For the text-containing cell, return its midpoint in [X, Y] coordinate format. 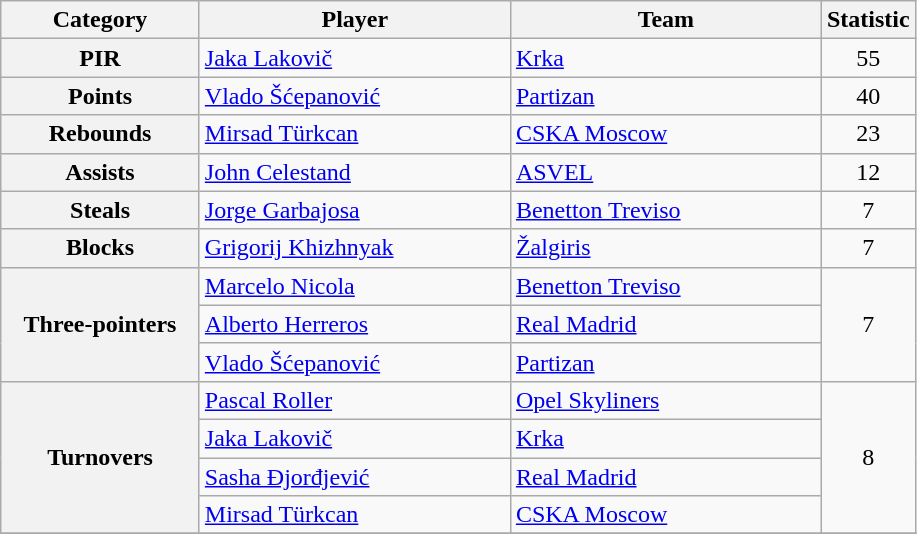
Category [100, 20]
Turnovers [100, 457]
Sasha Đjorđjević [354, 477]
Marcelo Nicola [354, 286]
Alberto Herreros [354, 324]
Steals [100, 210]
Pascal Roller [354, 400]
Team [666, 20]
Grigorij Khizhnyak [354, 248]
Jorge Garbajosa [354, 210]
23 [868, 134]
Opel Skyliners [666, 400]
Statistic [868, 20]
55 [868, 58]
John Celestand [354, 172]
Blocks [100, 248]
40 [868, 96]
ASVEL [666, 172]
Assists [100, 172]
Žalgiris [666, 248]
PIR [100, 58]
12 [868, 172]
Three-pointers [100, 324]
Rebounds [100, 134]
Player [354, 20]
8 [868, 457]
Points [100, 96]
